Detect which cell encompasses the target text, then output its (x, y) center coordinate. 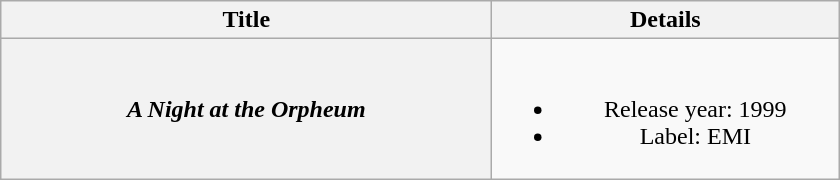
Details (666, 20)
Title (246, 20)
Release year: 1999Label: EMI (666, 109)
A Night at the Orpheum (246, 109)
